Return the (X, Y) coordinate for the center point of the cell that contains the specified text.  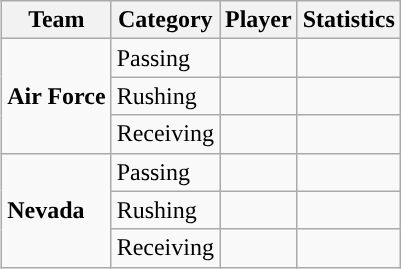
Air Force (56, 96)
Statistics (348, 20)
Nevada (56, 210)
Team (56, 20)
Category (165, 20)
Player (259, 20)
